Return the [x, y] coordinate for the center point of the cell that contains the specified text.  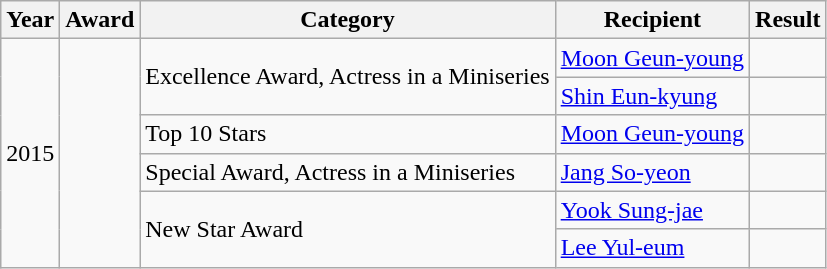
Yook Sung-jae [652, 210]
Year [30, 20]
Shin Eun-kyung [652, 96]
Special Award, Actress in a Miniseries [348, 172]
Excellence Award, Actress in a Miniseries [348, 77]
2015 [30, 153]
Award [100, 20]
New Star Award [348, 229]
Jang So-yeon [652, 172]
Lee Yul-eum [652, 248]
Top 10 Stars [348, 134]
Result [788, 20]
Recipient [652, 20]
Category [348, 20]
